Detect which cell encompasses the target text, then output its [x, y] center coordinate. 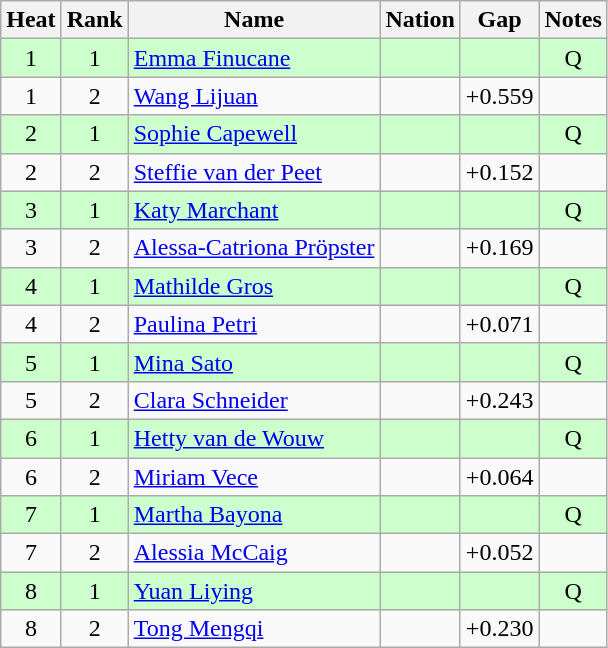
+0.152 [500, 172]
Wang Lijuan [254, 96]
Paulina Petri [254, 324]
+0.064 [500, 477]
+0.052 [500, 553]
Mathilde Gros [254, 286]
Nation [420, 20]
Name [254, 20]
Notes [573, 20]
+0.071 [500, 324]
Miriam Vece [254, 477]
Sophie Capewell [254, 134]
Rank [94, 20]
+0.230 [500, 629]
+0.559 [500, 96]
Clara Schneider [254, 400]
Yuan Liying [254, 591]
Gap [500, 20]
Emma Finucane [254, 58]
+0.169 [500, 248]
Alessia McCaig [254, 553]
Alessa-Catriona Pröpster [254, 248]
Steffie van der Peet [254, 172]
Katy Marchant [254, 210]
+0.243 [500, 400]
Heat [31, 20]
Martha Bayona [254, 515]
Mina Sato [254, 362]
Hetty van de Wouw [254, 438]
Tong Mengqi [254, 629]
